Provide the (X, Y) coordinate of the cell's center where the given text is located.  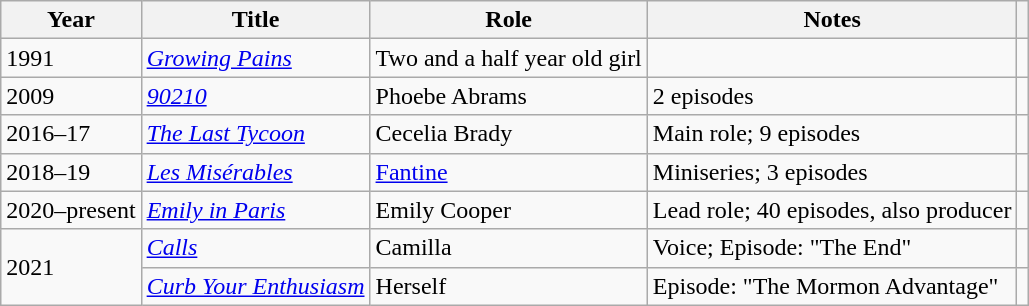
Cecelia Brady (508, 134)
Growing Pains (256, 58)
Voice; Episode: "The End" (832, 248)
Miniseries; 3 episodes (832, 172)
2009 (71, 96)
Emily in Paris (256, 210)
Episode: "The Mormon Advantage" (832, 286)
Year (71, 20)
Role (508, 20)
Phoebe Abrams (508, 96)
Main role; 9 episodes (832, 134)
2021 (71, 267)
Les Misérables (256, 172)
Curb Your Enthusiasm (256, 286)
1991 (71, 58)
90210 (256, 96)
Camilla (508, 248)
2018–19 (71, 172)
2020–present (71, 210)
Calls (256, 248)
Title (256, 20)
Lead role; 40 episodes, also producer (832, 210)
Fantine (508, 172)
2 episodes (832, 96)
The Last Tycoon (256, 134)
Emily Cooper (508, 210)
2016–17 (71, 134)
Herself (508, 286)
Two and a half year old girl (508, 58)
Notes (832, 20)
